From the cell containing the given text, extract its center point as (x, y) coordinate. 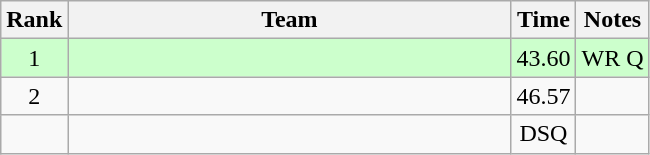
Team (290, 20)
Notes (612, 20)
2 (34, 96)
1 (34, 58)
43.60 (544, 58)
46.57 (544, 96)
DSQ (544, 134)
WR Q (612, 58)
Rank (34, 20)
Time (544, 20)
